Detect which cell encompasses the target text, then output its [x, y] center coordinate. 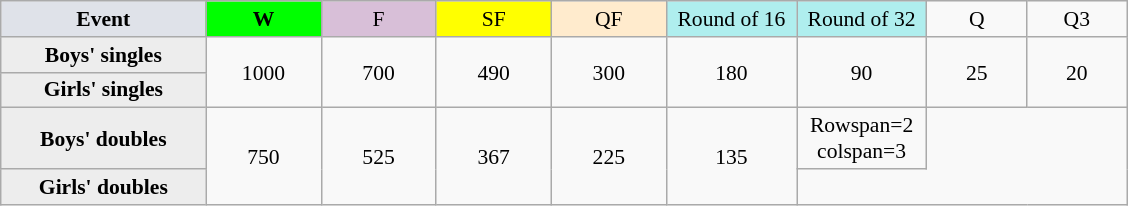
700 [378, 72]
Girls' doubles [104, 187]
225 [608, 156]
Round of 16 [731, 19]
Rowspan=2 colspan=3 [861, 138]
Boys' singles [104, 55]
490 [494, 72]
750 [264, 156]
Boys' doubles [104, 138]
525 [378, 156]
Round of 32 [861, 19]
20 [1077, 72]
367 [494, 156]
Q [977, 19]
Q3 [1077, 19]
QF [608, 19]
Girls' singles [104, 90]
25 [977, 72]
Event [104, 19]
90 [861, 72]
135 [731, 156]
1000 [264, 72]
SF [494, 19]
W [264, 19]
180 [731, 72]
F [378, 19]
300 [608, 72]
